Search for the cell housing the specified text and yield its (x, y) center coordinate. 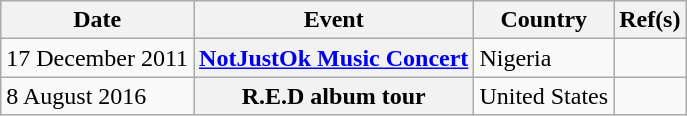
Date (98, 20)
8 August 2016 (98, 96)
Nigeria (544, 58)
Event (334, 20)
Country (544, 20)
Ref(s) (650, 20)
R.E.D album tour (334, 96)
NotJustOk Music Concert (334, 58)
United States (544, 96)
17 December 2011 (98, 58)
